Identify which cell holds the provided text, then report its (x, y) central coordinate. 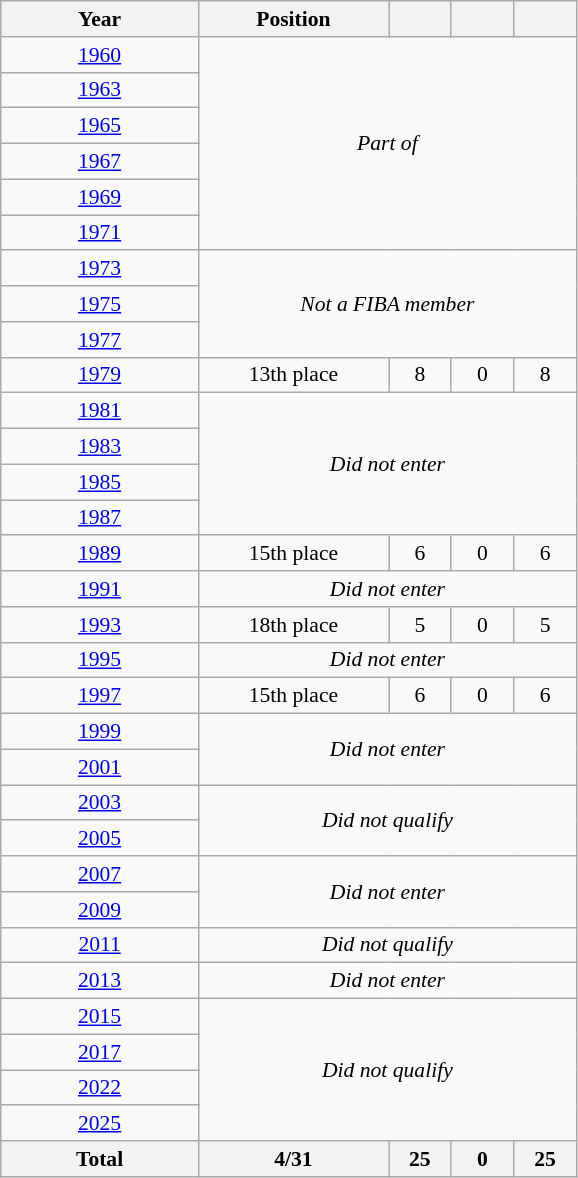
2013 (100, 981)
Position (293, 19)
2009 (100, 910)
2015 (100, 1017)
1993 (100, 625)
1999 (100, 732)
1960 (100, 55)
1991 (100, 589)
2003 (100, 803)
1971 (100, 233)
1967 (100, 162)
1983 (100, 447)
2007 (100, 874)
2022 (100, 1088)
1969 (100, 197)
1975 (100, 304)
Not a FIBA member (387, 304)
1965 (100, 126)
1981 (100, 411)
2025 (100, 1124)
1985 (100, 482)
1979 (100, 375)
1989 (100, 554)
4/31 (293, 1159)
18th place (293, 625)
2011 (100, 945)
13th place (293, 375)
1995 (100, 660)
1973 (100, 269)
1963 (100, 90)
2001 (100, 767)
1987 (100, 518)
2005 (100, 839)
Year (100, 19)
Part of (387, 144)
2017 (100, 1052)
1997 (100, 696)
1977 (100, 340)
Total (100, 1159)
